Identify which cell holds the provided text, then report its (X, Y) central coordinate. 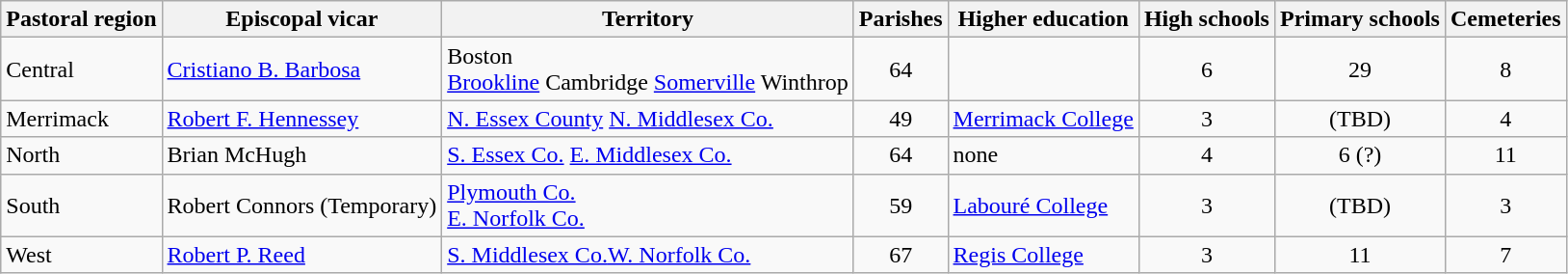
49 (901, 119)
South (81, 205)
Brian McHugh (302, 155)
Parishes (901, 19)
Cemeteries (1505, 19)
North (81, 155)
59 (901, 205)
West (81, 255)
Merrimack (81, 119)
N. Essex County N. Middlesex Co. (648, 119)
BostonBrookline Cambridge Somerville Winthrop (648, 69)
S. Middlesex Co.W. Norfolk Co. (648, 255)
Central (81, 69)
Labouré College (1043, 205)
Higher education (1043, 19)
Primary schools (1360, 19)
6 (?) (1360, 155)
6 (1206, 69)
Regis College (1043, 255)
Merrimack College (1043, 119)
S. Essex Co. E. Middlesex Co. (648, 155)
Pastoral region (81, 19)
High schools (1206, 19)
none (1043, 155)
67 (901, 255)
Plymouth Co.E. Norfolk Co. (648, 205)
Territory (648, 19)
Robert Connors (Temporary) (302, 205)
7 (1505, 255)
Robert F. Hennessey (302, 119)
Episcopal vicar (302, 19)
8 (1505, 69)
Robert P. Reed (302, 255)
Cristiano B. Barbosa (302, 69)
29 (1360, 69)
